Return (X, Y) of the center of cell containing provided text 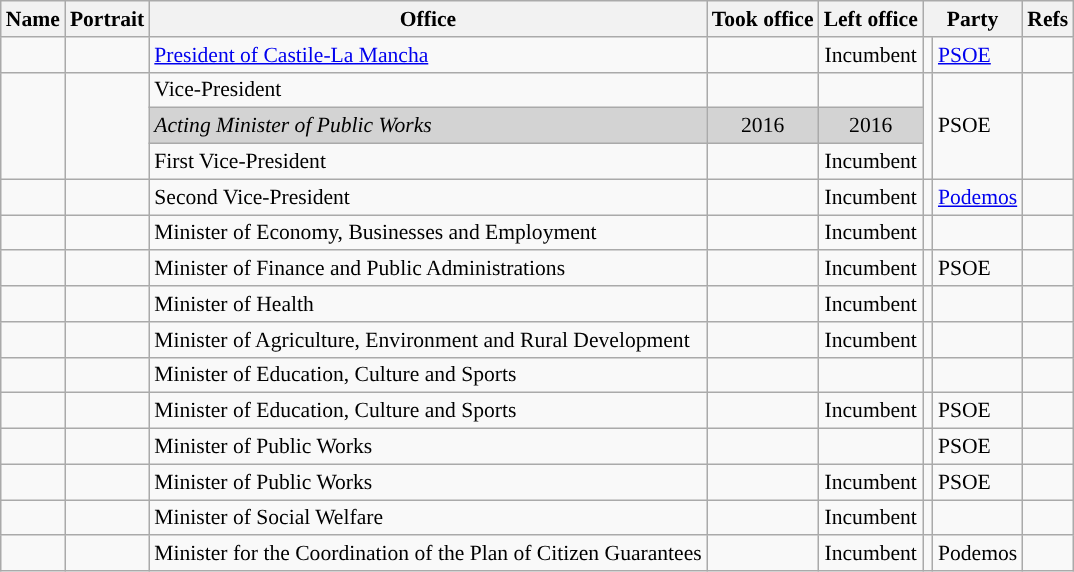
Minister of Agriculture, Environment and Rural Development (428, 340)
Minister of Health (428, 304)
Took office (763, 19)
Minister of Economy, Businesses and Employment (428, 233)
Second Vice-President (428, 197)
Minister of Social Welfare (428, 518)
Party (972, 19)
Portrait (107, 19)
Refs (1048, 19)
President of Castile-La Mancha (428, 55)
Minister of Finance and Public Administrations (428, 269)
Vice-President (428, 90)
First Vice-President (428, 162)
Office (428, 19)
Left office (871, 19)
Name (33, 19)
Minister for the Coordination of the Plan of Citizen Guarantees (428, 554)
Acting Minister of Public Works (428, 126)
